Extract the [X, Y] coordinate from the center of the cell holding the provided text.  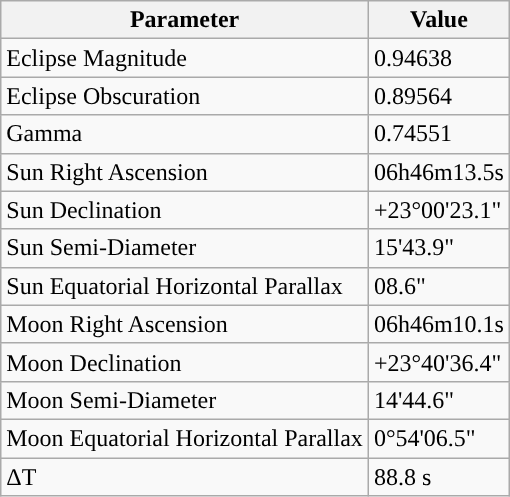
Sun Right Ascension [185, 172]
14'44.6" [438, 400]
88.8 s [438, 477]
+23°40'36.4" [438, 362]
0.74551 [438, 134]
0°54'06.5" [438, 438]
Sun Semi-Diameter [185, 248]
Moon Right Ascension [185, 324]
Value [438, 20]
08.6" [438, 286]
0.94638 [438, 58]
ΔT [185, 477]
Moon Declination [185, 362]
Eclipse Obscuration [185, 96]
0.89564 [438, 96]
Moon Equatorial Horizontal Parallax [185, 438]
Gamma [185, 134]
Sun Equatorial Horizontal Parallax [185, 286]
Moon Semi-Diameter [185, 400]
Eclipse Magnitude [185, 58]
+23°00'23.1" [438, 210]
06h46m10.1s [438, 324]
Sun Declination [185, 210]
06h46m13.5s [438, 172]
Parameter [185, 20]
15'43.9" [438, 248]
